Identify which cell holds the provided text, then report its (x, y) central coordinate. 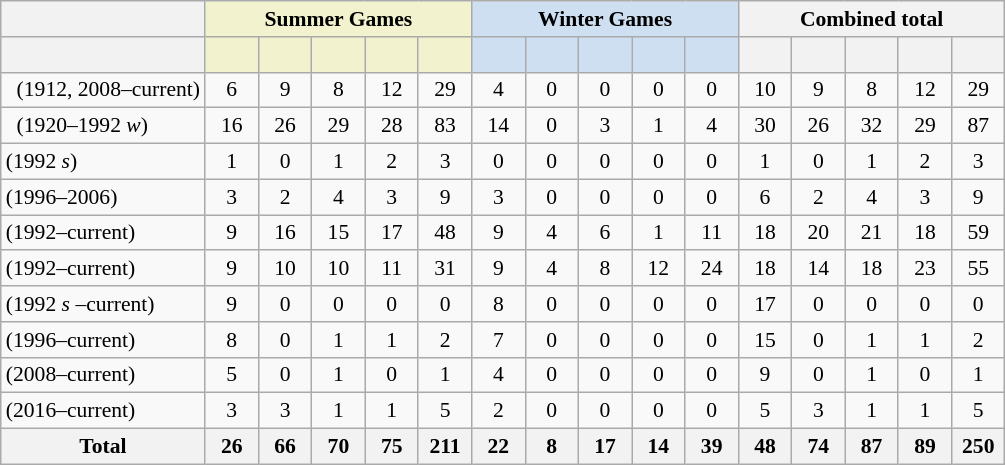
(1996–current) (103, 339)
250 (978, 446)
(2016–current) (103, 411)
32 (872, 126)
211 (444, 446)
55 (978, 268)
74 (818, 446)
(1912, 2008–current) (103, 90)
39 (712, 446)
Total (103, 446)
Winter Games (606, 19)
22 (498, 446)
66 (284, 446)
Summer Games (338, 19)
Combined total (872, 19)
(1920–1992 w) (103, 126)
(1992 s) (103, 161)
83 (444, 126)
(2008–current) (103, 375)
(1996–2006) (103, 197)
(1992 s –current) (103, 304)
21 (872, 232)
31 (444, 268)
75 (392, 446)
89 (924, 446)
23 (924, 268)
30 (764, 126)
7 (498, 339)
24 (712, 268)
28 (392, 126)
70 (338, 446)
20 (818, 232)
59 (978, 232)
